Scan for the cell matching the given text and deliver its [x, y] coordinate at center. 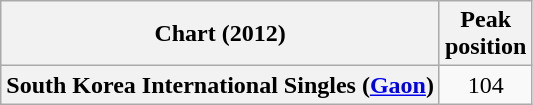
South Korea International Singles (Gaon) [220, 85]
104 [485, 85]
Peakposition [485, 34]
Chart (2012) [220, 34]
